Provide the (x, y) coordinate of the cell's center where the given text is located.  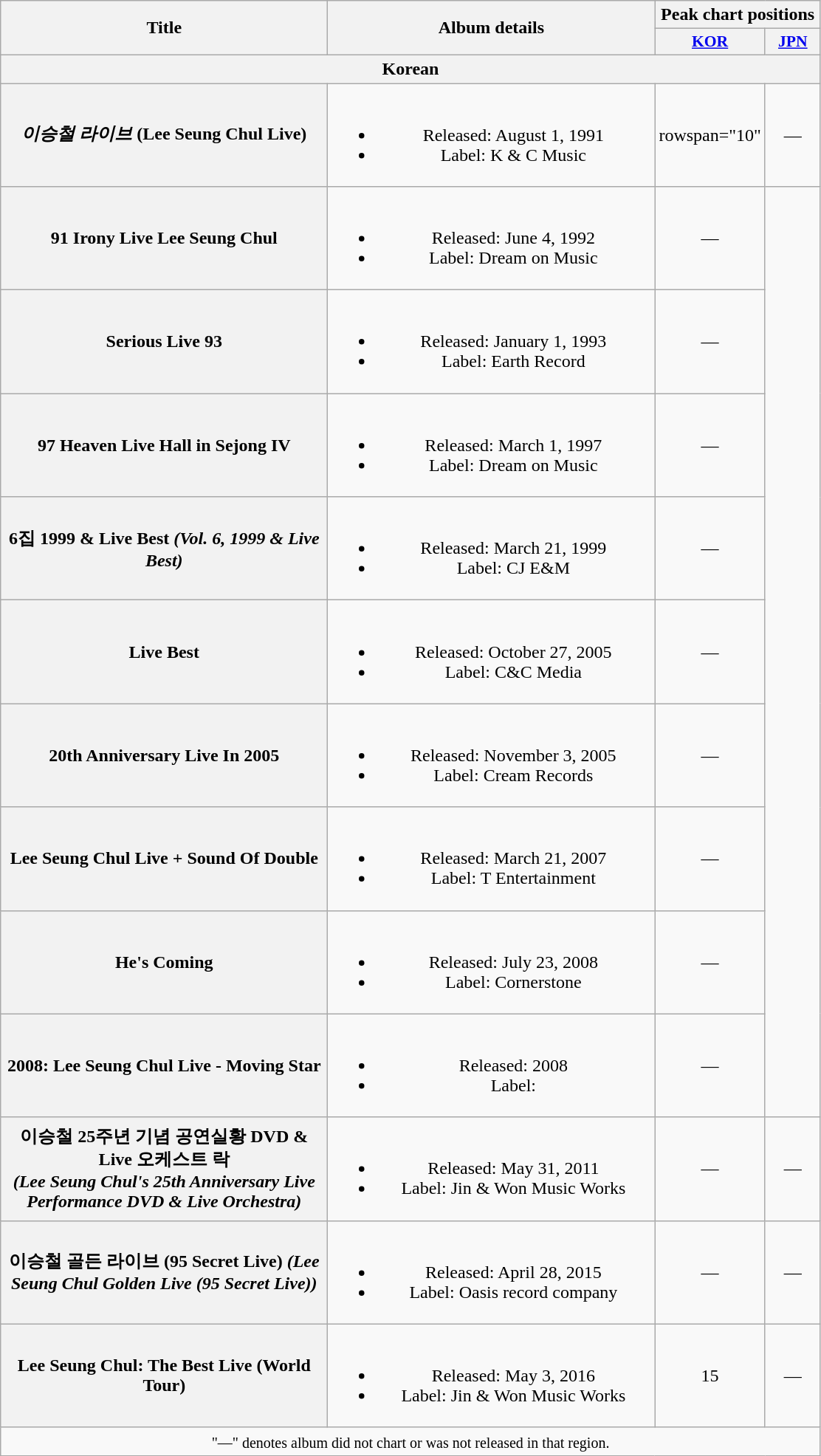
이승철 골든 라이브 (95 Secret Live) (Lee Seung Chul Golden Live (95 Secret Live)) (164, 1272)
Released: January 1, 1993Label: Earth Record (492, 342)
Lee Seung Chul Live + Sound Of Double (164, 859)
Released: 2008Label: (492, 1065)
Released: March 21, 1999Label: CJ E&M (492, 549)
이승철 25주년 기념 공연실황 DVD & Live 오케스트 락 (Lee Seung Chul's 25th Anniversary Live Performance DVD & Live Orchestra) (164, 1169)
KOR (710, 42)
20th Anniversary Live In 2005 (164, 755)
Released: March 21, 2007Label: T Entertainment (492, 859)
"—" denotes album did not chart or was not released in that region. (410, 1441)
Released: July 23, 2008Label: Cornerstone (492, 962)
Album details (492, 28)
Released: May 3, 2016Label: Jin & Won Music Works (492, 1376)
Korean (410, 69)
97 Heaven Live Hall in Sejong IV (164, 445)
Serious Live 93 (164, 342)
2008: Lee Seung Chul Live - Moving Star (164, 1065)
Released: August 1, 1991Label: K & C Music (492, 134)
rowspan="10" (710, 134)
Lee Seung Chul: The Best Live (World Tour) (164, 1376)
Released: November 3, 2005Label: Cream Records (492, 755)
JPN (793, 42)
이승철 라이브 (Lee Seung Chul Live) (164, 134)
Released: May 31, 2011Label: Jin & Won Music Works (492, 1169)
15 (710, 1376)
Released: June 4, 1992Label: Dream on Music (492, 238)
91 Irony Live Lee Seung Chul (164, 238)
Live Best (164, 652)
Title (164, 28)
Released: March 1, 1997Label: Dream on Music (492, 445)
He's Coming (164, 962)
Released: October 27, 2005Label: C&C Media (492, 652)
Released: April 28, 2015Label: Oasis record company (492, 1272)
Peak chart positions (738, 15)
6집 1999 & Live Best (Vol. 6, 1999 & Live Best) (164, 549)
